Scan for the cell matching the given text and deliver its (x, y) coordinate at center. 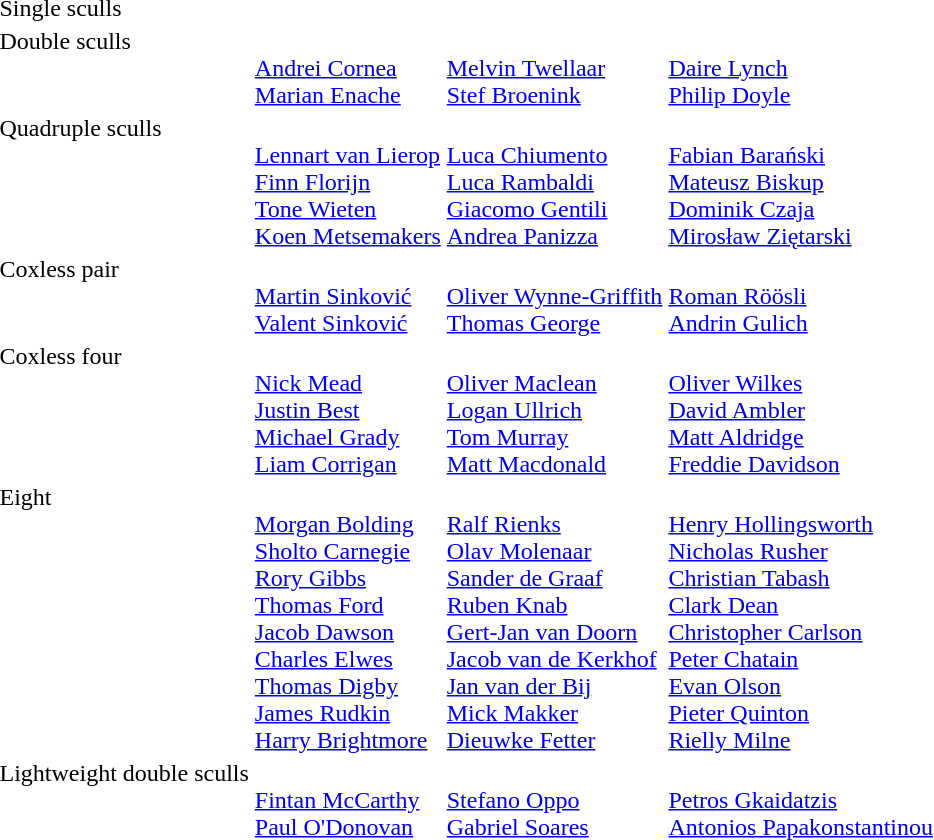
Nick MeadJustin BestMichael GradyLiam Corrigan (348, 410)
Melvin TwellaarStef Broenink (554, 68)
Lennart van LieropFinn FlorijnTone WietenKoen Metsemakers (348, 182)
Oliver Wynne-GriffithThomas George (554, 296)
Luca ChiumentoLuca RambaldiGiacomo GentiliAndrea Panizza (554, 182)
Oliver MacleanLogan UllrichTom MurrayMatt Macdonald (554, 410)
Morgan BoldingSholto CarnegieRory GibbsThomas FordJacob DawsonCharles ElwesThomas DigbyJames RudkinHarry Brightmore (348, 618)
Andrei CorneaMarian Enache (348, 68)
Ralf RienksOlav MolenaarSander de GraafRuben KnabGert-Jan van DoornJacob van de KerkhofJan van der BijMick MakkerDieuwke Fetter (554, 618)
Martin SinkovićValent Sinković (348, 296)
